Pinpoint the cell where the given text exists, returning its [x, y] midpoint coordinate. 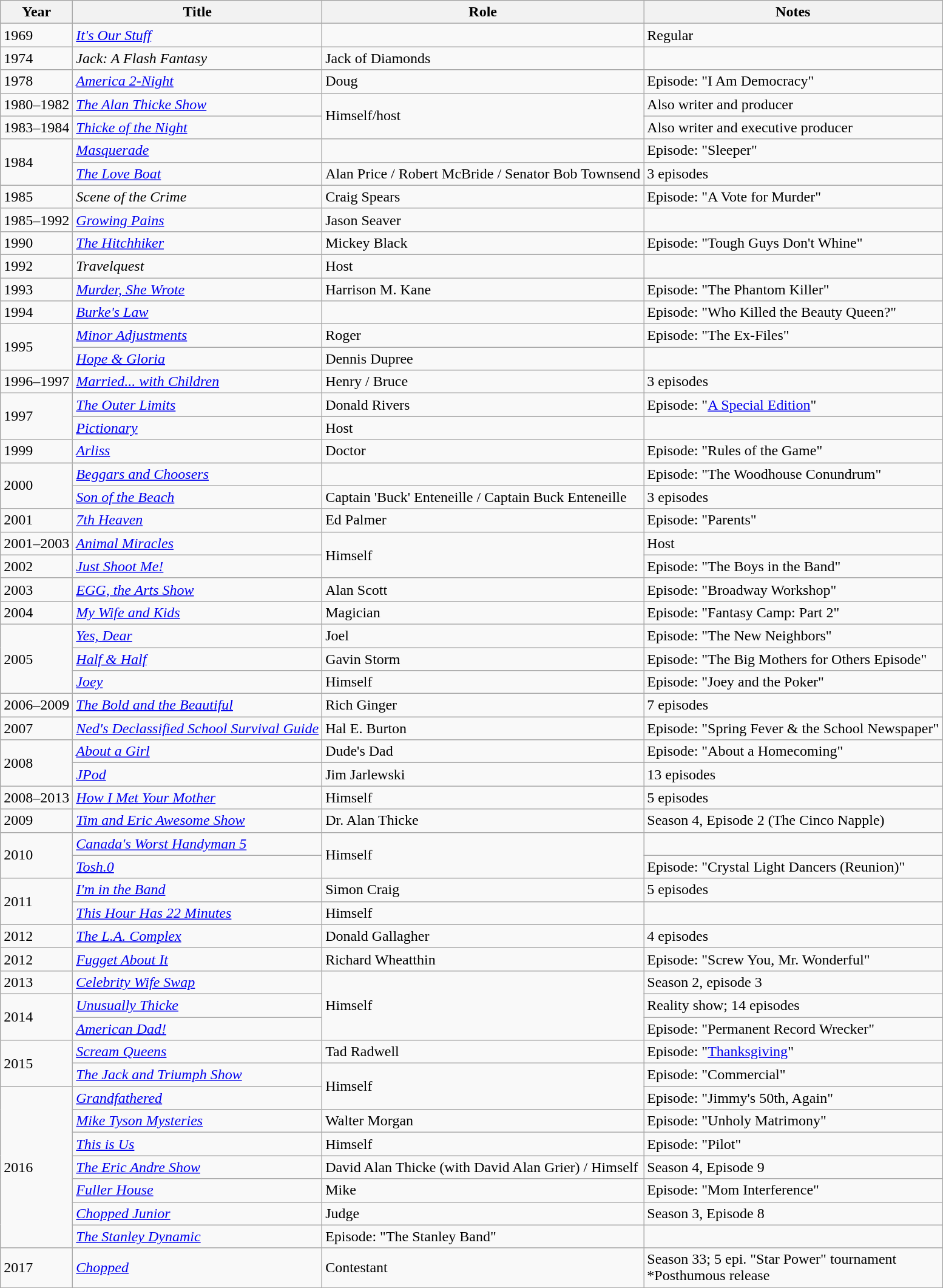
Just Shoot Me! [198, 566]
I'm in the Band [198, 890]
2017 [36, 1267]
Season 4, Episode 2 (The Cinco Napple) [793, 821]
Henry / Bruce [483, 382]
1994 [36, 313]
Episode: "Crystal Light Dancers (Reunion)" [793, 867]
The L.A. Complex [198, 936]
My Wife and Kids [198, 612]
Fugget About It [198, 959]
Dude's Dad [483, 751]
It's Our Stuff [198, 35]
Craig Spears [483, 197]
Contestant [483, 1267]
2016 [36, 1167]
The Alan Thicke Show [198, 104]
1983–1984 [36, 127]
Judge [483, 1213]
This Hour Has 22 Minutes [198, 913]
Also writer and producer [793, 104]
Doctor [483, 451]
2002 [36, 566]
Hope & Gloria [198, 359]
Mike Tyson Mysteries [198, 1121]
Masquerade [198, 151]
1993 [36, 290]
Captain 'Buck' Enteneille / Captain Buck Enteneille [483, 497]
2007 [36, 728]
Magician [483, 612]
Episode: "Permanent Record Wrecker" [793, 1029]
Jack of Diamonds [483, 58]
1969 [36, 35]
1996–1997 [36, 382]
Half & Half [198, 659]
Alan Price / Robert McBride / Senator Bob Townsend [483, 174]
1990 [36, 243]
Murder, She Wrote [198, 290]
Episode: "Who Killed the Beauty Queen?" [793, 313]
Episode: "Rules of the Game" [793, 451]
2004 [36, 612]
7th Heaven [198, 520]
Episode: "Mom Interference" [793, 1190]
Beggars and Choosers [198, 474]
2010 [36, 855]
Episode: "Parents" [793, 520]
Scream Queens [198, 1052]
Donald Gallagher [483, 936]
Growing Pains [198, 220]
Season 3, Episode 8 [793, 1213]
The Hitchhiker [198, 243]
Ed Palmer [483, 520]
Episode: "A Special Edition" [793, 405]
Chopped Junior [198, 1213]
Thicke of the Night [198, 127]
Episode: "Commercial" [793, 1075]
JPod [198, 774]
Title [198, 12]
2013 [36, 982]
Episode: "A Vote for Murder" [793, 197]
Also writer and executive producer [793, 127]
David Alan Thicke (with David Alan Grier) / Himself [483, 1167]
Year [36, 12]
Richard Wheatthin [483, 959]
1978 [36, 81]
Role [483, 12]
About a Girl [198, 751]
The Bold and the Beautiful [198, 705]
Animal Miracles [198, 543]
Canada's Worst Handyman 5 [198, 844]
Dennis Dupree [483, 359]
Alan Scott [483, 589]
Episode: "The New Neighbors" [793, 636]
Gavin Storm [483, 659]
1985–1992 [36, 220]
Married... with Children [198, 382]
Season 4, Episode 9 [793, 1167]
The Jack and Triumph Show [198, 1075]
Himself/host [483, 116]
1997 [36, 416]
1985 [36, 197]
Episode: "Screw You, Mr. Wonderful" [793, 959]
Chopped [198, 1267]
Travelquest [198, 266]
Walter Morgan [483, 1121]
Episode: "Unholy Matrimony" [793, 1121]
The Stanley Dynamic [198, 1236]
Scene of the Crime [198, 197]
2014 [36, 1017]
Doug [483, 81]
Tad Radwell [483, 1052]
Episode: "The Big Mothers for Others Episode" [793, 659]
Episode: "I Am Democracy" [793, 81]
Son of the Beach [198, 497]
Mike [483, 1190]
2009 [36, 821]
Episode: "The Ex-Files" [793, 336]
Episode: "Pilot" [793, 1144]
Arliss [198, 451]
Season 33; 5 epi. "Star Power" tournament*Posthumous release [793, 1267]
2008 [36, 763]
Tosh.0 [198, 867]
Celebrity Wife Swap [198, 982]
Notes [793, 12]
2006–2009 [36, 705]
Episode: "Tough Guys Don't Whine" [793, 243]
Ned's Declassified School Survival Guide [198, 728]
2000 [36, 486]
Episode: "Thanksgiving" [793, 1052]
Episode: "Fantasy Camp: Part 2" [793, 612]
EGG, the Arts Show [198, 589]
Jason Seaver [483, 220]
1984 [36, 162]
Burke's Law [198, 313]
1974 [36, 58]
Donald Rivers [483, 405]
2005 [36, 659]
1995 [36, 347]
2015 [36, 1063]
1992 [36, 266]
Mickey Black [483, 243]
Episode: "Jimmy's 50th, Again" [793, 1098]
American Dad! [198, 1029]
Episode: "About a Homecoming" [793, 751]
Episode: "The Phantom Killer" [793, 290]
Episode: "The Woodhouse Conundrum" [793, 474]
Simon Craig [483, 890]
Episode: "Joey and the Poker" [793, 682]
Yes, Dear [198, 636]
Minor Adjustments [198, 336]
2003 [36, 589]
Episode: "Broadway Workshop" [793, 589]
Regular [793, 35]
America 2-Night [198, 81]
Dr. Alan Thicke [483, 821]
2008–2013 [36, 798]
The Outer Limits [198, 405]
The Eric Andre Show [198, 1167]
Jack: A Flash Fantasy [198, 58]
13 episodes [793, 774]
Harrison M. Kane [483, 290]
Joel [483, 636]
2001 [36, 520]
Roger [483, 336]
Tim and Eric Awesome Show [198, 821]
The Love Boat [198, 174]
1999 [36, 451]
7 episodes [793, 705]
2001–2003 [36, 543]
Fuller House [198, 1190]
4 episodes [793, 936]
Pictionary [198, 428]
Reality show; 14 episodes [793, 1005]
Episode: "Spring Fever & the School Newspaper" [793, 728]
Joey [198, 682]
Episode: "The Boys in the Band" [793, 566]
Rich Ginger [483, 705]
How I Met Your Mother [198, 798]
2011 [36, 901]
Episode: "Sleeper" [793, 151]
Hal E. Burton [483, 728]
Grandfathered [198, 1098]
This is Us [198, 1144]
Season 2, episode 3 [793, 982]
Jim Jarlewski [483, 774]
Episode: "The Stanley Band" [483, 1236]
Unusually Thicke [198, 1005]
1980–1982 [36, 104]
